Determine the (X, Y) coordinate at the center of the cell enclosing the given text.  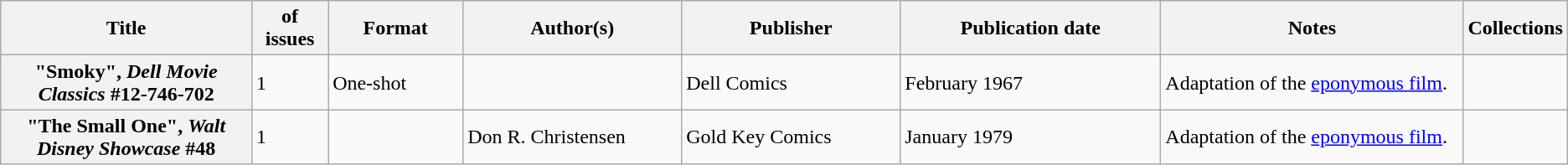
Title (126, 28)
Don R. Christensen (573, 137)
Publication date (1030, 28)
"Smoky", Dell Movie Classics #12-746-702 (126, 82)
Gold Key Comics (791, 137)
January 1979 (1030, 137)
Format (395, 28)
Publisher (791, 28)
Dell Comics (791, 82)
February 1967 (1030, 82)
Notes (1312, 28)
Author(s) (573, 28)
Collections (1515, 28)
"The Small One", Walt Disney Showcase #48 (126, 137)
of issues (290, 28)
One-shot (395, 82)
